Find where the given text appears and provide that cell's center as (X, Y) coordinate. 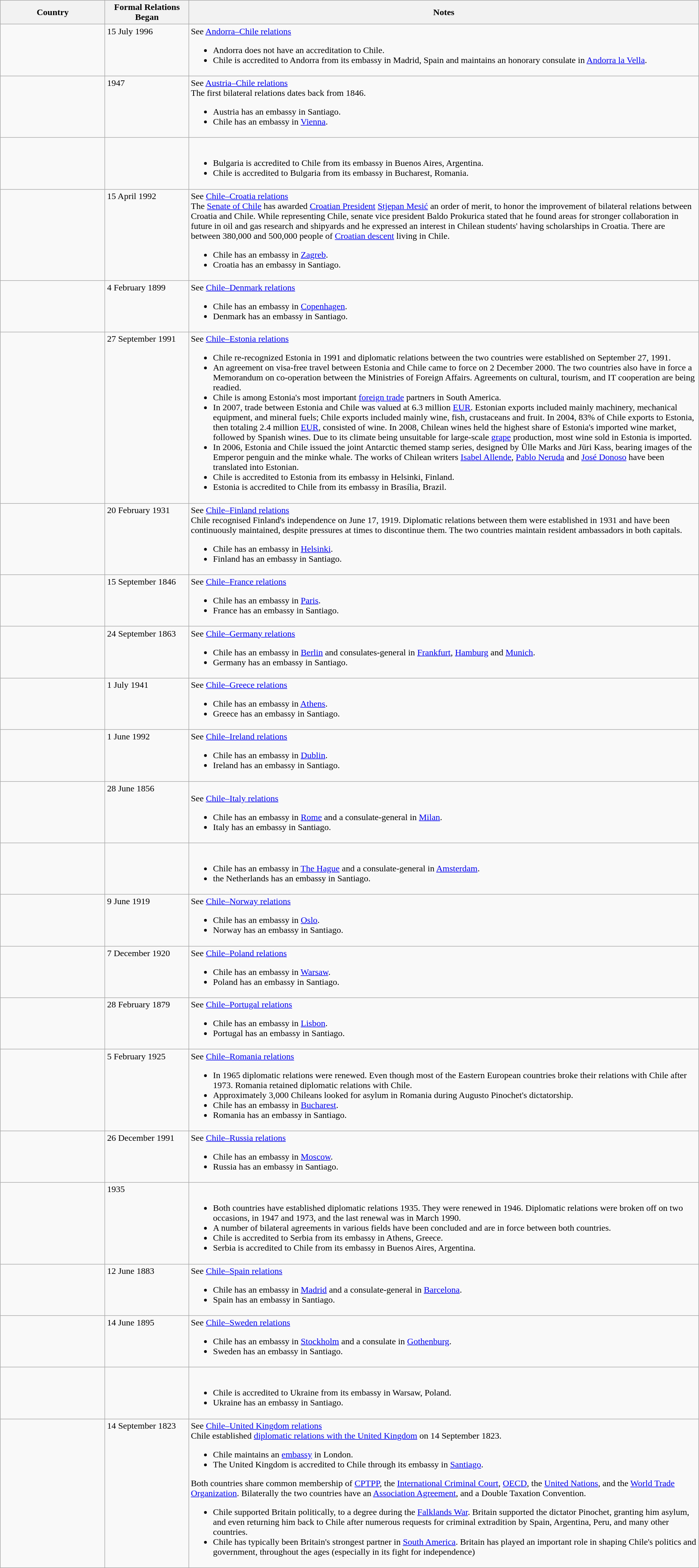
See Austria–Chile relationsThe first bilateral relations dates back from 1846.Austria has an embassy in Santiago.Chile has an embassy in Vienna. (444, 107)
See Chile–Denmark relationsChile has an embassy in Copenhagen.Denmark has an embassy in Santiago. (444, 306)
15 July 1996 (147, 50)
See Chile–Poland relationsChile has an embassy in Warsaw.Poland has an embassy in Santiago. (444, 972)
27 September 1991 (147, 418)
Chile has an embassy in The Hague and a consulate-general in Amsterdam.the Netherlands has an embassy in Santiago. (444, 869)
Notes (444, 13)
28 February 1879 (147, 1024)
See Chile–Portugal relationsChile has an embassy in Lisbon.Portugal has an embassy in Santiago. (444, 1024)
26 December 1991 (147, 1157)
15 September 1846 (147, 600)
See Chile–Spain relationsChile has an embassy in Madrid and a consulate-general in Barcelona.Spain has an embassy in Santiago. (444, 1290)
12 June 1883 (147, 1290)
15 April 1992 (147, 235)
See Chile–Sweden relationsChile has an embassy in Stockholm and a consulate in Gothenburg.Sweden has an embassy in Santiago. (444, 1341)
14 June 1895 (147, 1341)
20 February 1931 (147, 539)
Formal Relations Began (147, 13)
Chile is accredited to Ukraine from its embassy in Warsaw, Poland.Ukraine has an embassy in Santiago. (444, 1393)
1935 (147, 1223)
See Chile–France relationsChile has an embassy in Paris.France has an embassy in Santiago. (444, 600)
Country (53, 13)
See Chile–Ireland relationsChile has an embassy in Dublin.Ireland has an embassy in Santiago. (444, 755)
7 December 1920 (147, 972)
4 February 1899 (147, 306)
9 June 1919 (147, 920)
28 June 1856 (147, 812)
24 September 1863 (147, 652)
See Chile–Italy relationsChile has an embassy in Rome and a consulate-general in Milan.Italy has an embassy in Santiago. (444, 812)
Bulgaria is accredited to Chile from its embassy in Buenos Aires, Argentina.Chile is accredited to Bulgaria from its embassy in Bucharest, Romania. (444, 163)
1 July 1941 (147, 704)
See Chile–Germany relationsChile has an embassy in Berlin and consulates-general in Frankfurt, Hamburg and Munich.Germany has an embassy in Santiago. (444, 652)
See Chile–Norway relationsChile has an embassy in Oslo.Norway has an embassy in Santiago. (444, 920)
14 September 1823 (147, 1493)
See Chile–Russia relationsChile has an embassy in Moscow.Russia has an embassy in Santiago. (444, 1157)
5 February 1925 (147, 1090)
1 June 1992 (147, 755)
1947 (147, 107)
See Chile–Greece relationsChile has an embassy in Athens.Greece has an embassy in Santiago. (444, 704)
